Scan for the cell matching the given text and deliver its [x, y] coordinate at center. 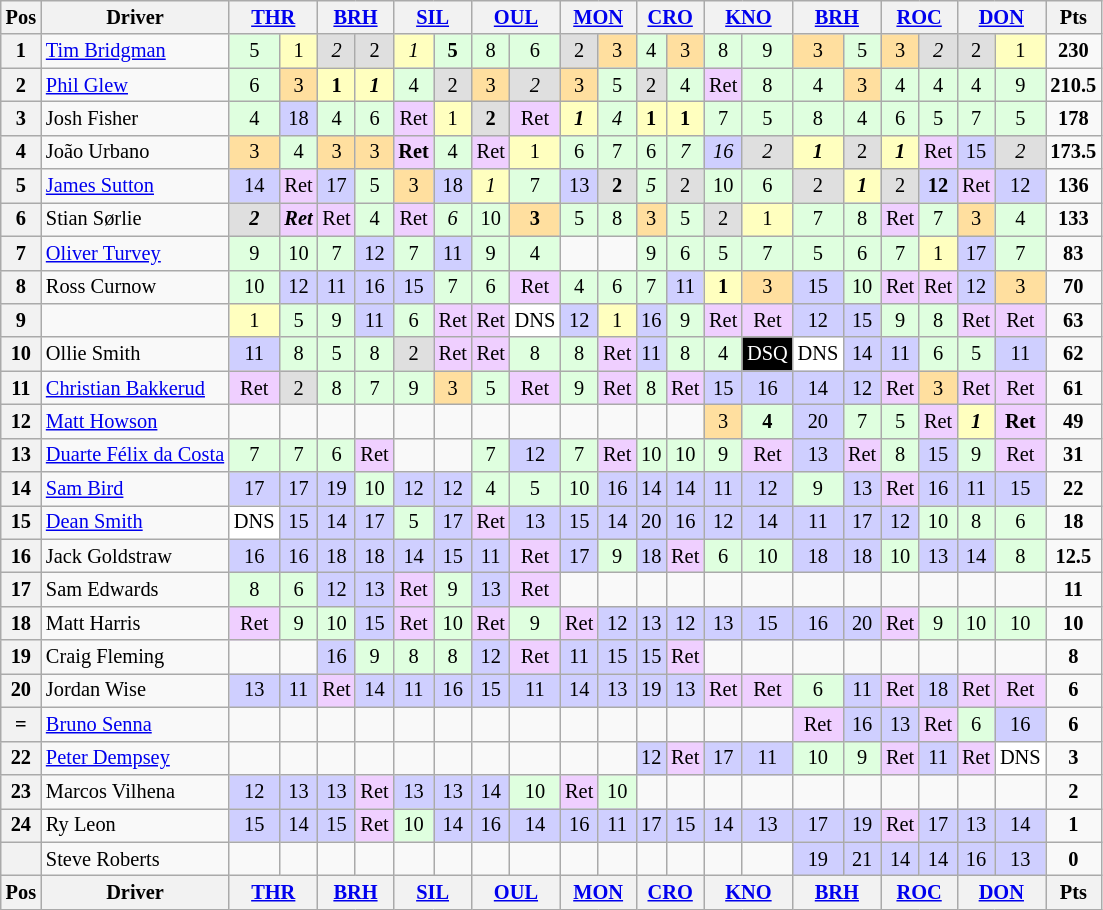
Craig Fleming [135, 657]
173.5 [1074, 152]
Duarte Félix da Costa [135, 455]
Matt Howson [135, 421]
= [21, 724]
70 [1074, 287]
23 [21, 791]
49 [1074, 421]
Sam Edwards [135, 589]
Ross Curnow [135, 287]
Ry Leon [135, 825]
Tim Bridgman [135, 51]
12.5 [1074, 556]
24 [21, 825]
Jack Goldstraw [135, 556]
Christian Bakkerud [135, 388]
James Sutton [135, 186]
0 [1074, 859]
Oliver Turvey [135, 253]
Matt Harris [135, 623]
Stian Sørlie [135, 219]
230 [1074, 51]
61 [1074, 388]
Ollie Smith [135, 354]
Marcos Vilhena [135, 791]
21 [862, 859]
Jordan Wise [135, 690]
Dean Smith [135, 522]
136 [1074, 186]
210.5 [1074, 85]
Bruno Senna [135, 724]
Peter Dempsey [135, 758]
63 [1074, 320]
Phil Glew [135, 85]
133 [1074, 219]
DSQ [767, 354]
178 [1074, 118]
João Urbano [135, 152]
Josh Fisher [135, 118]
Steve Roberts [135, 859]
31 [1074, 455]
62 [1074, 354]
83 [1074, 253]
Sam Bird [135, 489]
